Return the [X, Y] coordinate for the center point of the cell that contains the specified text.  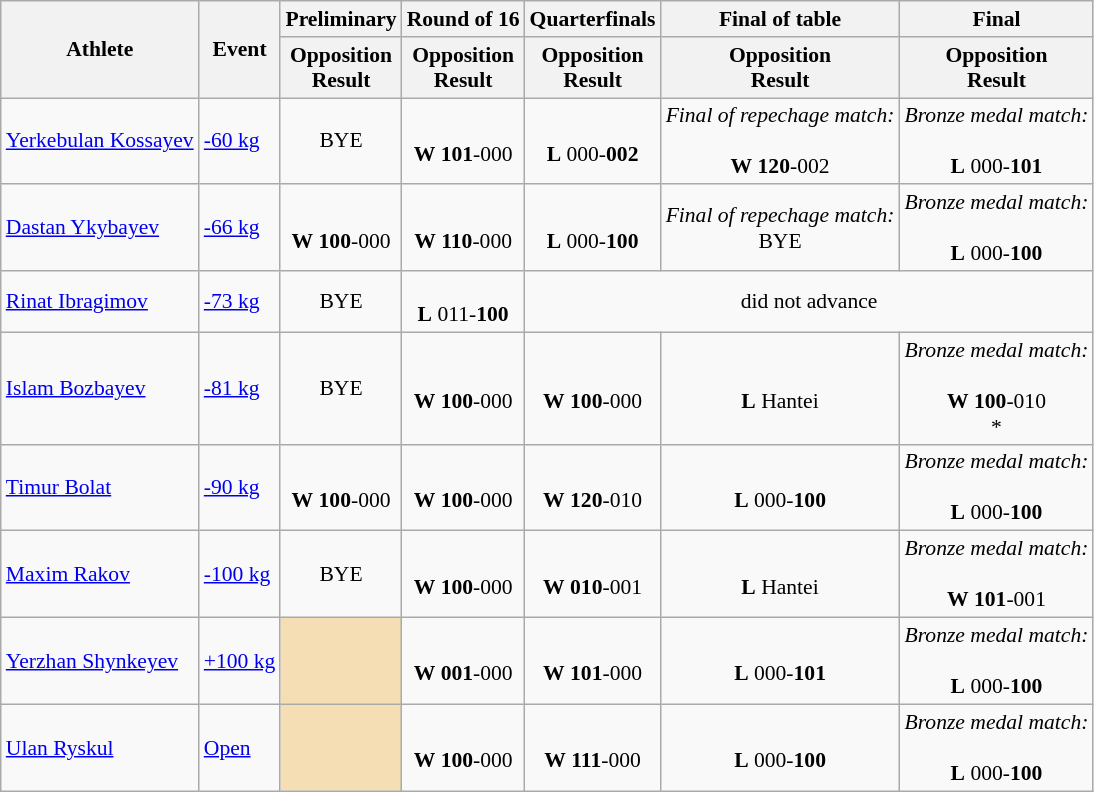
Maxim Rakov [100, 574]
W 110-000 [464, 228]
Yerkebulan Kossayev [100, 142]
Event [240, 50]
Bronze medal match:L 000-101 [997, 142]
W 010-001 [593, 574]
L 011-100 [464, 302]
Quarterfinals [593, 19]
Dastan Ykybayev [100, 228]
Final of repechage match:BYE [780, 228]
Ulan Ryskul [100, 748]
+100 kg [240, 662]
Bronze medal match:W 101-001 [997, 574]
Final of repechage match:W 120-002 [780, 142]
Final of table [780, 19]
did not advance [810, 302]
Athlete [100, 50]
Timur Bolat [100, 488]
Yerzhan Shynkeyev [100, 662]
Round of 16 [464, 19]
-90 kg [240, 488]
Islam Bozbayev [100, 388]
-66 kg [240, 228]
-60 kg [240, 142]
W 120-010 [593, 488]
L 000-101 [780, 662]
-100 kg [240, 574]
Rinat Ibragimov [100, 302]
W 001-000 [464, 662]
-81 kg [240, 388]
W 111-000 [593, 748]
Preliminary [340, 19]
-73 kg [240, 302]
Bronze medal match:W 100-010* [997, 388]
L 000-002 [593, 142]
Open [240, 748]
Final [997, 19]
